Capture the cell that displays the provided text and extract its (X, Y) central coordinate. 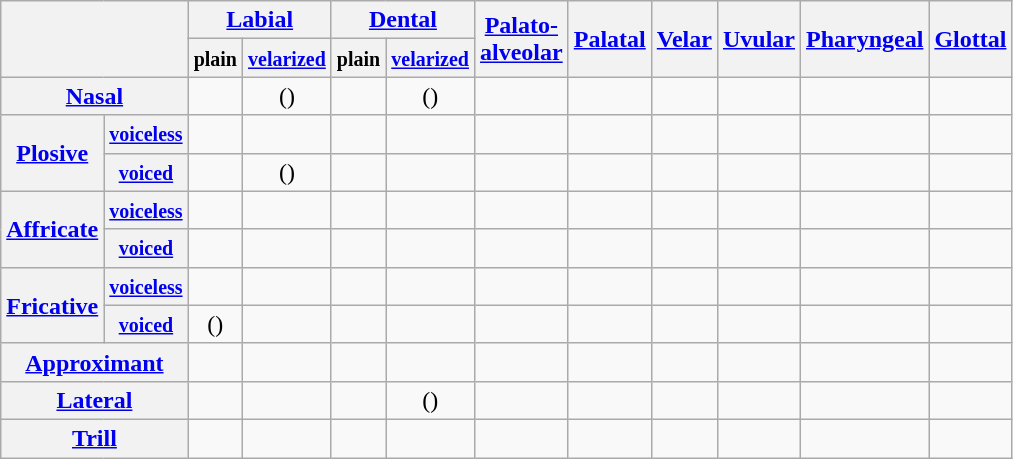
Palato-alveolar (522, 39)
Dental (402, 20)
Palatal (610, 39)
Plosive (52, 153)
Trill (94, 438)
Uvular (758, 39)
Approximant (94, 362)
Labial (260, 20)
Glottal (970, 39)
Velar (684, 39)
Fricative (52, 305)
Pharyngeal (865, 39)
Lateral (94, 400)
Affricate (52, 229)
Nasal (94, 96)
